Find where the given text appears and provide that cell's center as [X, Y] coordinate. 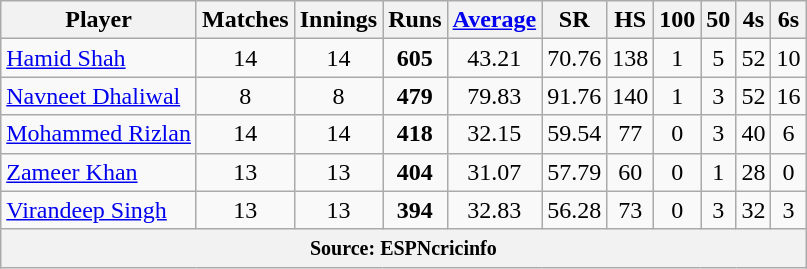
SR [574, 20]
6s [788, 20]
70.76 [574, 58]
Virandeep Singh [99, 210]
479 [415, 96]
Source: ESPNcricinfo [404, 248]
32 [754, 210]
Zameer Khan [99, 172]
605 [415, 58]
138 [630, 58]
32.15 [494, 134]
5 [718, 58]
Average [494, 20]
Hamid Shah [99, 58]
31.07 [494, 172]
50 [718, 20]
6 [788, 134]
HS [630, 20]
404 [415, 172]
10 [788, 58]
394 [415, 210]
56.28 [574, 210]
79.83 [494, 96]
91.76 [574, 96]
59.54 [574, 134]
40 [754, 134]
28 [754, 172]
Navneet Dhaliwal [99, 96]
73 [630, 210]
77 [630, 134]
Player [99, 20]
57.79 [574, 172]
32.83 [494, 210]
16 [788, 96]
60 [630, 172]
Mohammed Rizlan [99, 134]
4s [754, 20]
100 [678, 20]
418 [415, 134]
Matches [245, 20]
Innings [338, 20]
43.21 [494, 58]
Runs [415, 20]
140 [630, 96]
